Determine the (X, Y) coordinate at the center of the cell enclosing the given text.  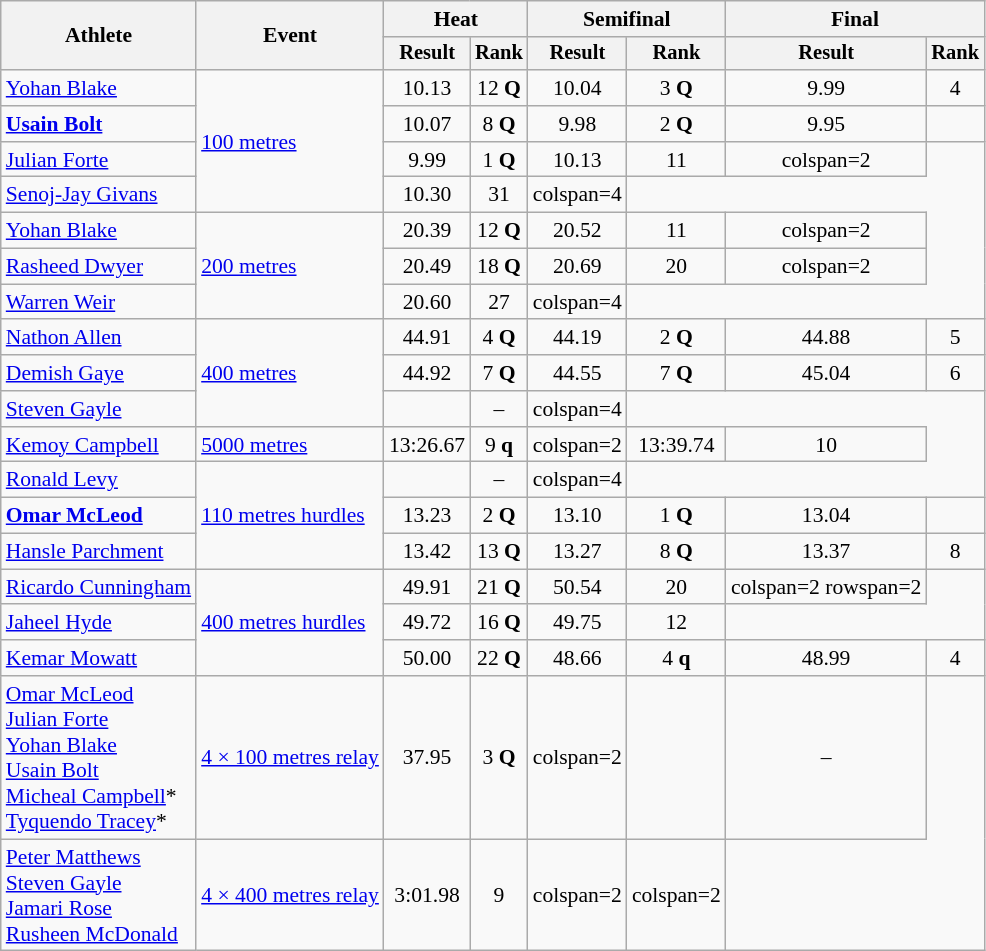
9.95 (826, 124)
4 Q (499, 338)
Nathon Allen (98, 338)
Kemar Mowatt (98, 658)
4 × 400 metres relay (290, 895)
13.27 (578, 552)
13:39.74 (676, 445)
12 (676, 623)
27 (499, 302)
44.91 (427, 338)
49.72 (427, 623)
18 Q (499, 267)
Ricardo Cunningham (98, 587)
16 Q (499, 623)
Senoj-Jay Givans (98, 195)
44.92 (427, 373)
Usain Bolt (98, 124)
20.39 (427, 231)
20.69 (578, 267)
20.49 (427, 267)
44.88 (826, 338)
21 Q (499, 587)
10.04 (578, 88)
4 q (676, 658)
10.07 (427, 124)
Jaheel Hyde (98, 623)
6 (955, 373)
13.37 (826, 552)
Hansle Parchment (98, 552)
13.10 (578, 516)
5 (955, 338)
Peter MatthewsSteven GayleJamari RoseRusheen McDonald (98, 895)
Julian Forte (98, 160)
Rasheed Dwyer (98, 267)
Demish Gaye (98, 373)
20.60 (427, 302)
9.98 (578, 124)
110 metres hurdles (290, 516)
3:01.98 (427, 895)
13.42 (427, 552)
Final (855, 19)
8 (955, 552)
9 q (499, 445)
10.30 (427, 195)
13.04 (826, 516)
49.91 (427, 587)
400 metres (290, 374)
13:26.67 (427, 445)
37.95 (427, 758)
22 Q (499, 658)
20.52 (578, 231)
13 Q (499, 552)
400 metres hurdles (290, 622)
Warren Weir (98, 302)
Omar McLeodJulian ForteYohan BlakeUsain BoltMicheal Campbell*Tyquendo Tracey* (98, 758)
31 (499, 195)
50.00 (427, 658)
Steven Gayle (98, 409)
Ronald Levy (98, 480)
10 (826, 445)
Kemoy Campbell (98, 445)
45.04 (826, 373)
4 × 100 metres relay (290, 758)
48.66 (578, 658)
44.55 (578, 373)
Omar McLeod (98, 516)
colspan=2 rowspan=2 (826, 587)
44.19 (578, 338)
Athlete (98, 36)
48.99 (826, 658)
200 metres (290, 266)
Semifinal (627, 19)
50.54 (578, 587)
9 (499, 895)
49.75 (578, 623)
5000 metres (290, 445)
100 metres (290, 141)
13.23 (427, 516)
Heat (456, 19)
Event (290, 36)
